Identify which cell holds the provided text, then report its (x, y) central coordinate. 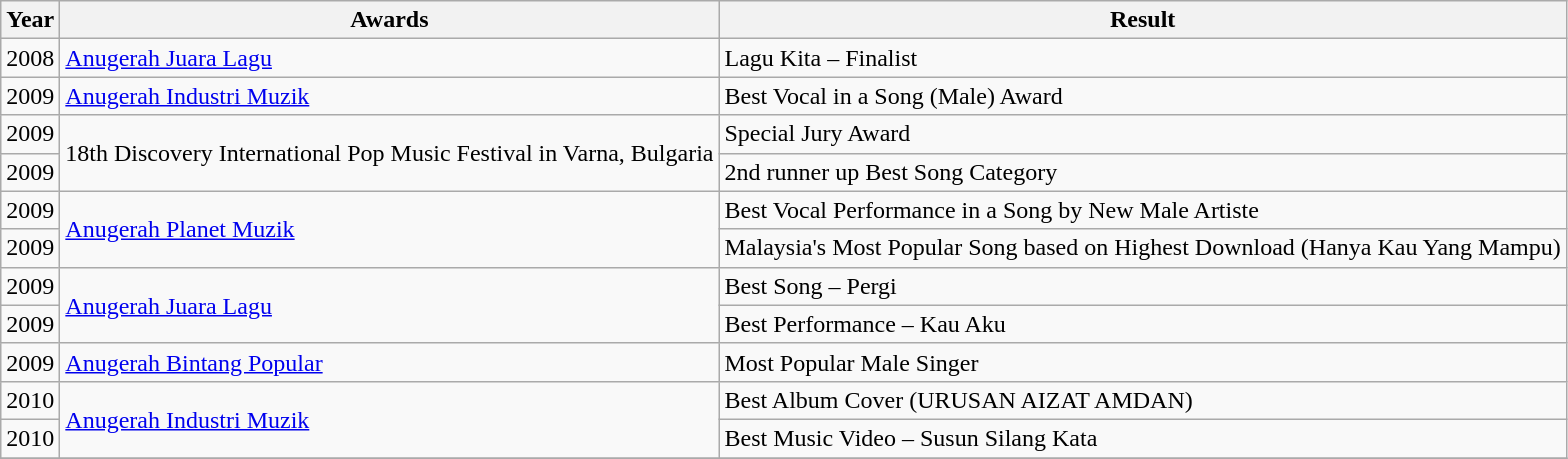
Best Music Video – Susun Silang Kata (1142, 438)
Anugerah Bintang Popular (390, 362)
Year (30, 20)
2008 (30, 58)
Malaysia's Most Popular Song based on Highest Download (Hanya Kau Yang Mampu) (1142, 248)
Awards (390, 20)
Result (1142, 20)
Anugerah Planet Muzik (390, 229)
Special Jury Award (1142, 134)
Most Popular Male Singer (1142, 362)
Best Vocal Performance in a Song by New Male Artiste (1142, 210)
Best Vocal in a Song (Male) Award (1142, 96)
Best Album Cover (URUSAN AIZAT AMDAN) (1142, 400)
Lagu Kita – Finalist (1142, 58)
Best Song – Pergi (1142, 286)
2nd runner up Best Song Category (1142, 172)
18th Discovery International Pop Music Festival in Varna, Bulgaria (390, 153)
Best Performance – Kau Aku (1142, 324)
